For the text-containing cell, return its midpoint in (x, y) coordinate format. 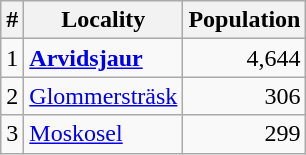
Glommersträsk (104, 96)
4,644 (244, 58)
# (12, 20)
306 (244, 96)
Moskosel (104, 134)
299 (244, 134)
Arvidsjaur (104, 58)
1 (12, 58)
2 (12, 96)
Locality (104, 20)
Population (244, 20)
3 (12, 134)
